Locate the cell with the specified text and output its [X, Y] center coordinate. 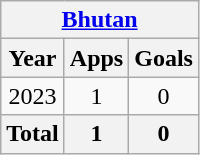
Goals [164, 58]
Total [33, 134]
2023 [33, 96]
Year [33, 58]
Bhutan [100, 20]
Apps [96, 58]
